Determine the [x, y] coordinate at the center of the cell enclosing the given text.  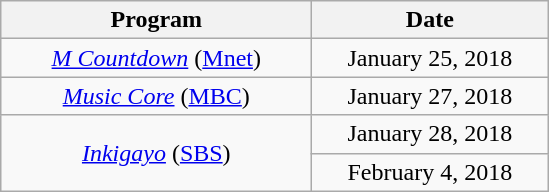
January 28, 2018 [430, 134]
January 25, 2018 [430, 58]
January 27, 2018 [430, 96]
Music Core (MBC) [156, 96]
M Countdown (Mnet) [156, 58]
Date [430, 20]
February 4, 2018 [430, 172]
Program [156, 20]
Inkigayo (SBS) [156, 153]
